Locate the cell with the specified text and output its [x, y] center coordinate. 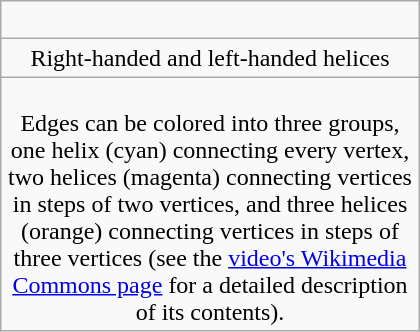
Right-handed and left-handed helices [210, 58]
